For the text-containing cell, return its midpoint in [X, Y] coordinate format. 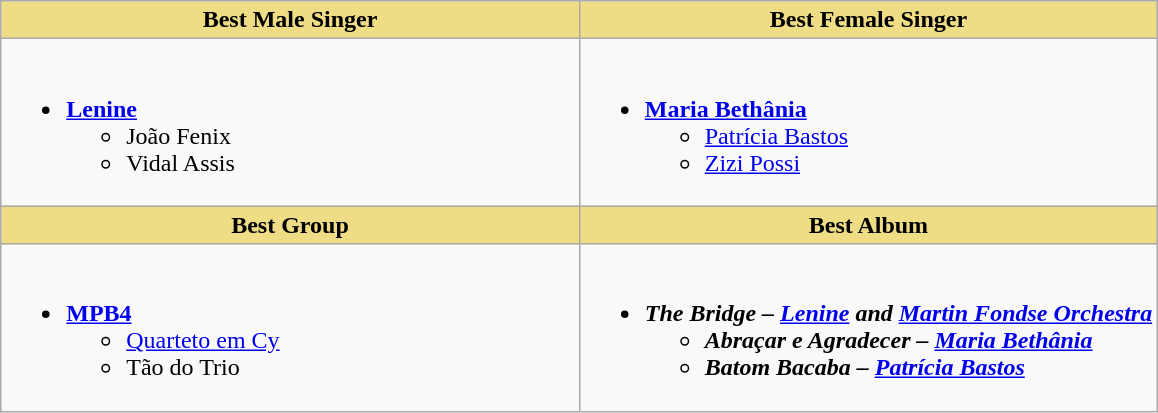
Best Group [290, 225]
Maria BethâniaPatrícia BastosZizi Possi [868, 122]
MPB4Quarteto em CyTão do Trio [290, 328]
The Bridge – Lenine and Martin Fondse OrchestraAbraçar e Agradecer – Maria BethâniaBatom Bacaba – Patrícia Bastos [868, 328]
LenineJoão FenixVidal Assis [290, 122]
Best Male Singer [290, 20]
Best Female Singer [868, 20]
Best Album [868, 225]
